Search for the cell housing the specified text and yield its (X, Y) center coordinate. 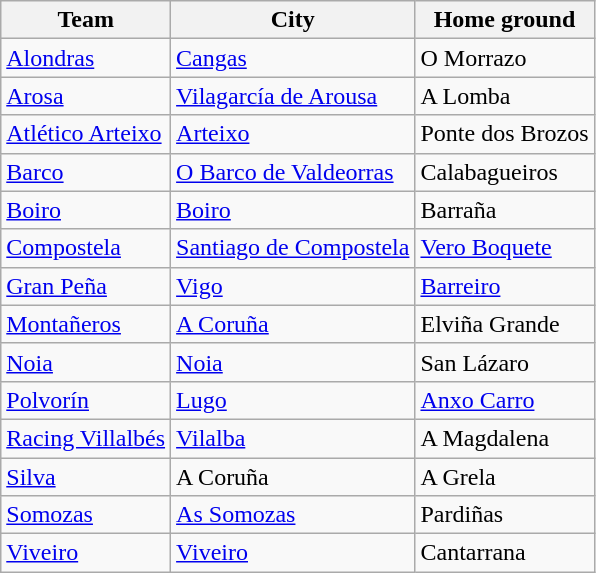
City (293, 20)
Vilagarcía de Arousa (293, 96)
Somozas (86, 515)
San Lázaro (504, 362)
Vilalba (293, 438)
Montañeros (86, 324)
Ponte dos Brozos (504, 134)
Silva (86, 477)
A Grela (504, 477)
Vigo (293, 286)
Gran Peña (86, 286)
Anxo Carro (504, 400)
O Morrazo (504, 58)
Alondras (86, 58)
Elviña Grande (504, 324)
Team (86, 20)
Atlético Arteixo (86, 134)
Lugo (293, 400)
Arteixo (293, 134)
Polvorín (86, 400)
Calabagueiros (504, 172)
Cantarrana (504, 553)
Cangas (293, 58)
Vero Boquete (504, 248)
Santiago de Compostela (293, 248)
Home ground (504, 20)
As Somozas (293, 515)
Pardiñas (504, 515)
O Barco de Valdeorras (293, 172)
Compostela (86, 248)
Barraña (504, 210)
Racing Villalbés (86, 438)
A Lomba (504, 96)
Barreiro (504, 286)
Arosa (86, 96)
A Magdalena (504, 438)
Barco (86, 172)
